Provide the (x, y) coordinate of the cell's center where the given text is located.  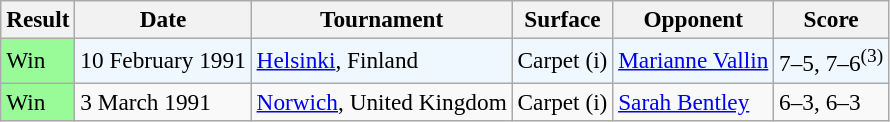
Tournament (382, 19)
Opponent (694, 19)
7–5, 7–6(3) (832, 60)
Marianne Vallin (694, 60)
Score (832, 19)
Date (163, 19)
6–3, 6–3 (832, 101)
Norwich, United Kingdom (382, 101)
Sarah Bentley (694, 101)
10 February 1991 (163, 60)
3 March 1991 (163, 101)
Result (38, 19)
Surface (562, 19)
Helsinki, Finland (382, 60)
